Return (x, y) of the center of cell containing provided text 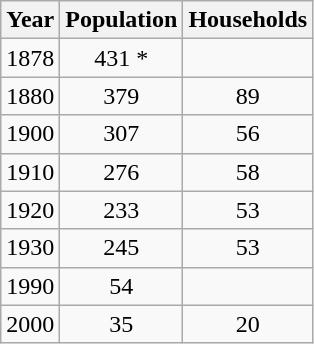
1910 (30, 172)
1990 (30, 286)
35 (122, 324)
431 * (122, 58)
276 (122, 172)
2000 (30, 324)
1900 (30, 134)
Year (30, 20)
54 (122, 286)
245 (122, 248)
1920 (30, 210)
58 (248, 172)
89 (248, 96)
307 (122, 134)
Population (122, 20)
20 (248, 324)
1930 (30, 248)
56 (248, 134)
233 (122, 210)
Households (248, 20)
1880 (30, 96)
1878 (30, 58)
379 (122, 96)
